Output the [x, y] coordinate of the center of the cell containing the given text.  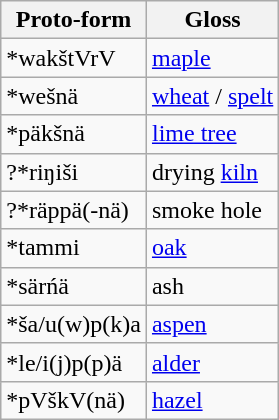
?*räppä(-nä) [74, 210]
*wakštVrV [74, 58]
maple [212, 58]
aspen [212, 324]
smoke hole [212, 210]
ash [212, 286]
*le/i(j)p(p)ä [74, 362]
drying kiln [212, 172]
*pVškV(nä) [74, 400]
*särńä [74, 286]
hazel [212, 400]
Gloss [212, 20]
oak [212, 248]
lime tree [212, 134]
alder [212, 362]
*tammi [74, 248]
*wešnä [74, 96]
?*riŋiši [74, 172]
*päkšnä [74, 134]
wheat / spelt [212, 96]
*ša/u(w)p(k)a [74, 324]
Proto-form [74, 20]
